Pinpoint the cell where the given text exists, returning its (x, y) midpoint coordinate. 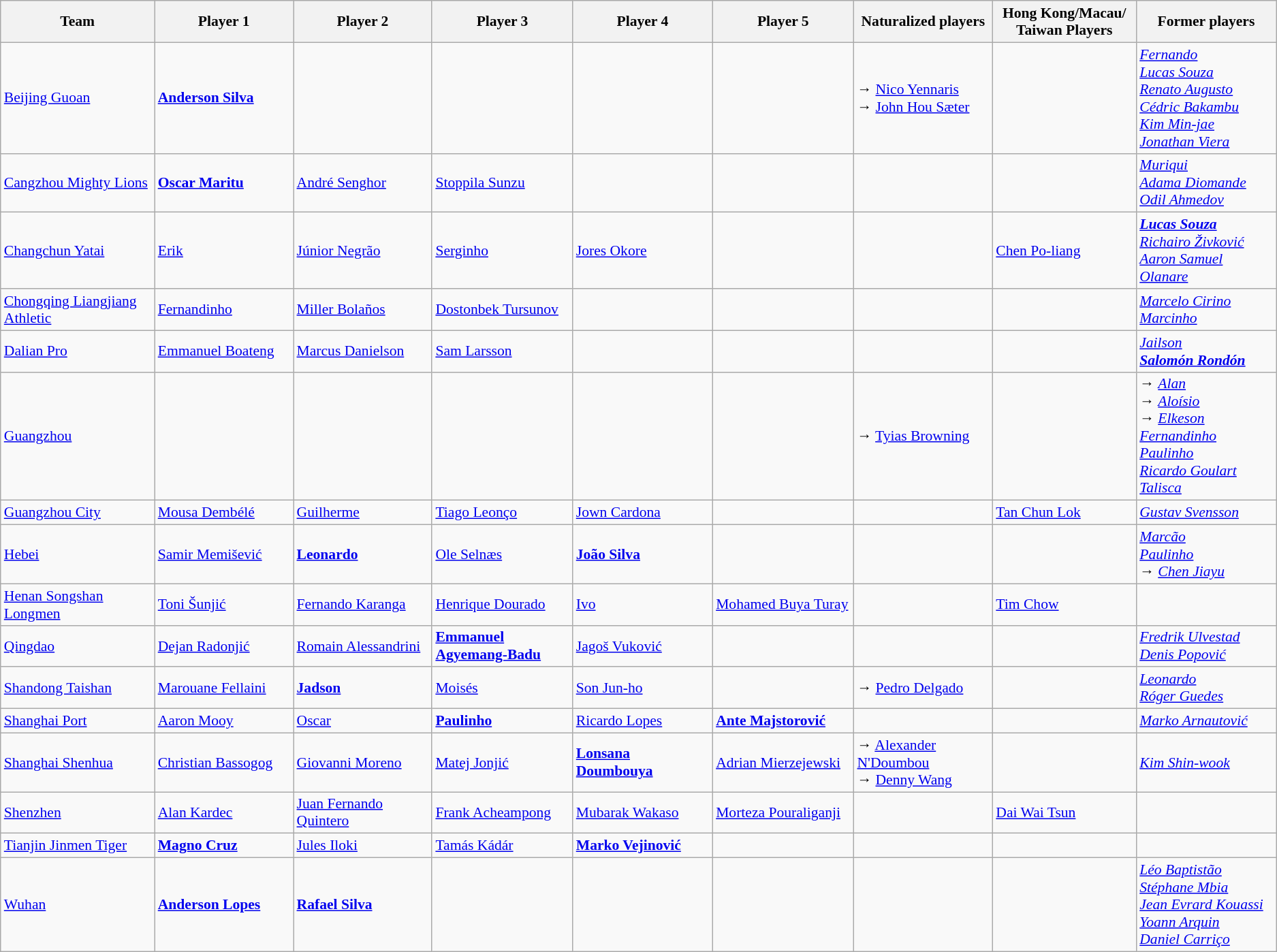
Dostonbek Tursunov (502, 309)
Naturalized players (923, 22)
Jadson (362, 688)
Changchun Yatai (78, 251)
Player 3 (502, 22)
Son Jun-ho (643, 688)
Wuhan (78, 905)
Shanghai Shenhua (78, 763)
Ole Selnæs (502, 554)
Emmanuel Boateng (224, 351)
Marko Arnautović (1205, 721)
João Silva (643, 554)
Ricardo Lopes (643, 721)
Lucas Souza Richairo Živković Aaron Samuel Olanare (1205, 251)
Marcus Danielson (362, 351)
Tamás Kádár (502, 846)
Emmanuel Agyemang-Badu (502, 646)
Jules Iloki (362, 846)
Beijing Guoan (78, 98)
Morteza Pouraliganji (783, 813)
Alan Kardec (224, 813)
Fernandinho (224, 309)
Oscar Maritu (224, 183)
Tan Chun Lok (1064, 513)
Dai Wai Tsun (1064, 813)
Muriqui Adama Diomande Odil Ahmedov (1205, 183)
Mohamed Buya Turay (783, 605)
Guilherme (362, 513)
Player 1 (224, 22)
Kim Shin-wook (1205, 763)
Shanghai Port (78, 721)
Dalian Pro (78, 351)
Marouane Fellaini (224, 688)
→ Alexander N'Doumbou→ Denny Wang (923, 763)
Player 4 (643, 22)
Hong Kong/Macau/Taiwan Players (1064, 22)
Dejan Radonjić (224, 646)
Anderson Silva (224, 98)
Chongqing Liangjiang Athletic (78, 309)
Anderson Lopes (224, 905)
Cangzhou Mighty Lions (78, 183)
André Senghor (362, 183)
Adrian Mierzejewski (783, 763)
Aaron Mooy (224, 721)
Leonardo Róger Guedes (1205, 688)
Henrique Dourado (502, 605)
Ivo (643, 605)
Hebei (78, 554)
Toni Šunjić (224, 605)
→ Alan→ Aloísio→ Elkeson Fernandinho Paulinho Ricardo Goulart Talisca (1205, 436)
Júnior Negrão (362, 251)
Erik (224, 251)
Jagoš Vuković (643, 646)
Gustav Svensson (1205, 513)
Shandong Taishan (78, 688)
Marko Vejinović (643, 846)
Juan Fernando Quintero (362, 813)
→ Tyias Browning (923, 436)
Leonardo (362, 554)
Tiago Leonço (502, 513)
Jown Cardona (643, 513)
Marcelo Cirino Marcinho (1205, 309)
Magno Cruz (224, 846)
Tianjin Jinmen Tiger (78, 846)
Mubarak Wakaso (643, 813)
→ Nico Yennaris→ John Hou Sæter (923, 98)
Ante Majstorović (783, 721)
Fredrik Ulvestad Denis Popović (1205, 646)
Samir Memišević (224, 554)
Player 2 (362, 22)
Giovanni Moreno (362, 763)
Serginho (502, 251)
Guangzhou City (78, 513)
Miller Bolaños (362, 309)
Shenzhen (78, 813)
Matej Jonjić (502, 763)
Paulinho (502, 721)
Rafael Silva (362, 905)
Stoppila Sunzu (502, 183)
Chen Po-liang (1064, 251)
Guangzhou (78, 436)
Mousa Dembélé (224, 513)
Frank Acheampong (502, 813)
→ Pedro Delgado (923, 688)
Player 5 (783, 22)
Sam Larsson (502, 351)
Oscar (362, 721)
Tim Chow (1064, 605)
Fernando Karanga (362, 605)
Jores Okore (643, 251)
Fernando Lucas Souza Renato Augusto Cédric Bakambu Kim Min-jae Jonathan Viera (1205, 98)
Henan Songshan Longmen (78, 605)
Jailson Salomón Rondón (1205, 351)
Marcão Paulinho→ Chen Jiayu (1205, 554)
Christian Bassogog (224, 763)
Qingdao (78, 646)
Léo Baptistão Stéphane Mbia Jean Evrard Kouassi Yoann Arquin Daniel Carriço (1205, 905)
Former players (1205, 22)
Team (78, 22)
Romain Alessandrini (362, 646)
Lonsana Doumbouya (643, 763)
Moisés (502, 688)
